Search for the cell housing the specified text and yield its [x, y] center coordinate. 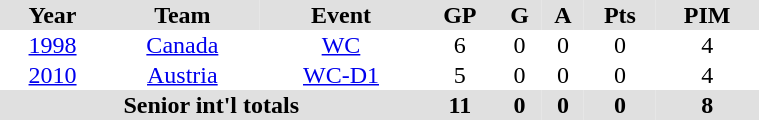
11 [460, 105]
5 [460, 75]
6 [460, 45]
WC [342, 45]
8 [707, 105]
Team [182, 15]
WC-D1 [342, 75]
2010 [52, 75]
G [520, 15]
A [563, 15]
Pts [620, 15]
PIM [707, 15]
Senior int'l totals [211, 105]
Austria [182, 75]
GP [460, 15]
Canada [182, 45]
Year [52, 15]
1998 [52, 45]
Event [342, 15]
